Determine the (X, Y) coordinate at the center of the cell enclosing the given text.  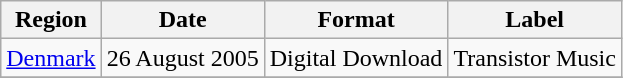
Region (51, 20)
Label (535, 20)
Denmark (51, 58)
Digital Download (356, 58)
Format (356, 20)
Date (182, 20)
26 August 2005 (182, 58)
Transistor Music (535, 58)
